Extract the (x, y) coordinate from the center of the cell holding the provided text.  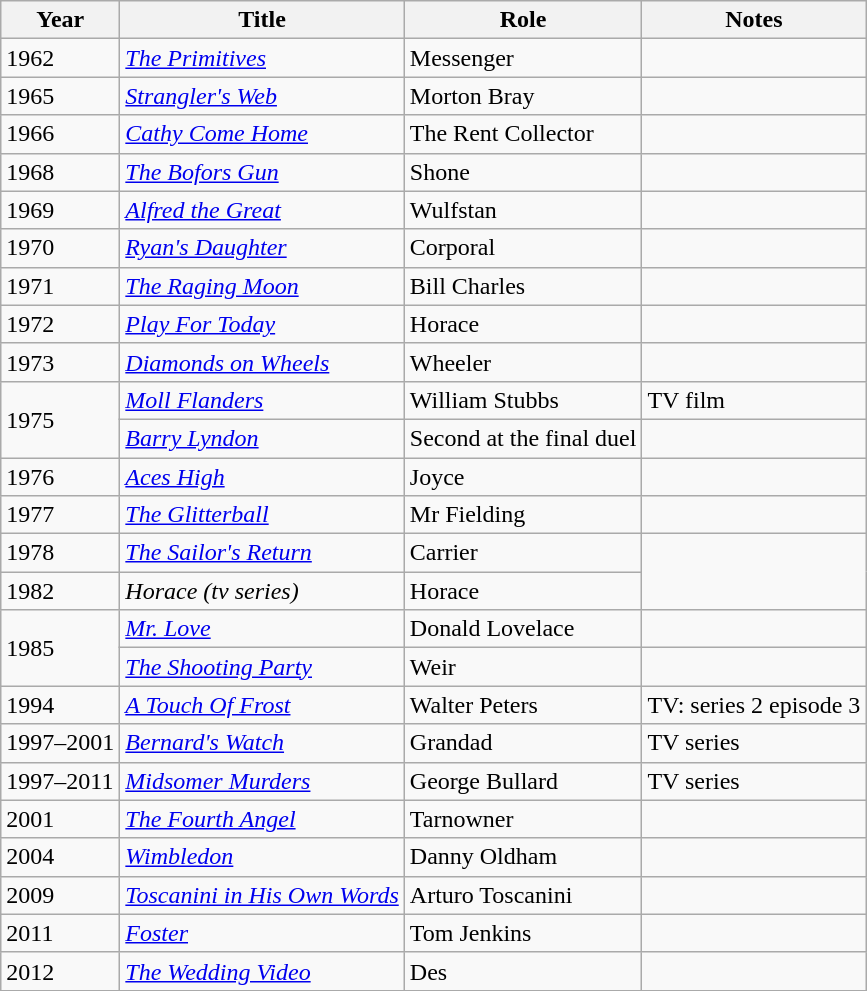
1985 (60, 648)
1978 (60, 553)
1976 (60, 477)
William Stubbs (523, 400)
2011 (60, 933)
Weir (523, 667)
Bernard's Watch (262, 743)
Morton Bray (523, 96)
Corporal (523, 248)
Walter Peters (523, 705)
Midsomer Murders (262, 781)
1997–2011 (60, 781)
The Sailor's Return (262, 553)
Play For Today (262, 324)
1968 (60, 172)
Year (60, 20)
2001 (60, 819)
Barry Lyndon (262, 438)
The Raging Moon (262, 286)
1965 (60, 96)
1966 (60, 134)
Shone (523, 172)
George Bullard (523, 781)
1982 (60, 591)
2004 (60, 857)
Joyce (523, 477)
Role (523, 20)
Bill Charles (523, 286)
The Bofors Gun (262, 172)
Tom Jenkins (523, 933)
Strangler's Web (262, 96)
Des (523, 971)
Cathy Come Home (262, 134)
Donald Lovelace (523, 629)
Arturo Toscanini (523, 895)
1994 (60, 705)
1975 (60, 419)
2009 (60, 895)
Second at the final duel (523, 438)
1973 (60, 362)
The Glitterball (262, 515)
Toscanini in His Own Words (262, 895)
Title (262, 20)
Ryan's Daughter (262, 248)
2012 (60, 971)
Foster (262, 933)
Horace (tv series) (262, 591)
Notes (754, 20)
The Wedding Video (262, 971)
Diamonds on Wheels (262, 362)
The Fourth Angel (262, 819)
Danny Oldham (523, 857)
Mr Fielding (523, 515)
Mr. Love (262, 629)
1977 (60, 515)
Wimbledon (262, 857)
1969 (60, 210)
1997–2001 (60, 743)
The Rent Collector (523, 134)
The Shooting Party (262, 667)
1971 (60, 286)
1962 (60, 58)
A Touch Of Frost (262, 705)
TV: series 2 episode 3 (754, 705)
1970 (60, 248)
Carrier (523, 553)
Tarnowner (523, 819)
Grandad (523, 743)
1972 (60, 324)
Aces High (262, 477)
Moll Flanders (262, 400)
Wheeler (523, 362)
Messenger (523, 58)
TV film (754, 400)
The Primitives (262, 58)
Wulfstan (523, 210)
Alfred the Great (262, 210)
